Find where the given text appears and provide that cell's center as (x, y) coordinate. 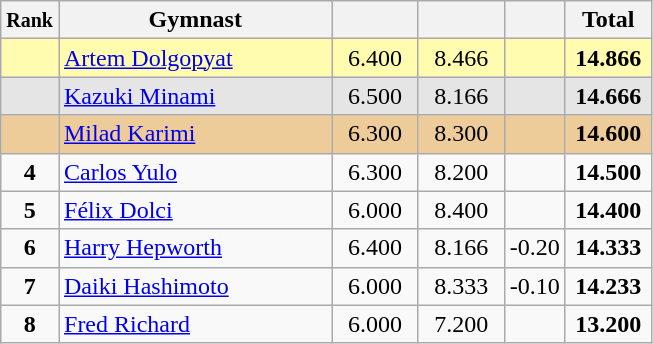
14.333 (608, 248)
Harry Hepworth (195, 248)
7 (30, 286)
8 (30, 324)
Gymnast (195, 20)
Fred Richard (195, 324)
Félix Dolci (195, 210)
13.200 (608, 324)
Daiki Hashimoto (195, 286)
Milad Karimi (195, 134)
7.200 (461, 324)
-0.10 (534, 286)
14.400 (608, 210)
8.300 (461, 134)
6 (30, 248)
-0.20 (534, 248)
Kazuki Minami (195, 96)
14.866 (608, 58)
14.500 (608, 172)
Total (608, 20)
Artem Dolgopyat (195, 58)
8.400 (461, 210)
14.233 (608, 286)
8.200 (461, 172)
Carlos Yulo (195, 172)
5 (30, 210)
Rank (30, 20)
8.466 (461, 58)
14.600 (608, 134)
6.500 (375, 96)
14.666 (608, 96)
4 (30, 172)
8.333 (461, 286)
